Return the [x, y] coordinate for the center point of the cell that contains the specified text.  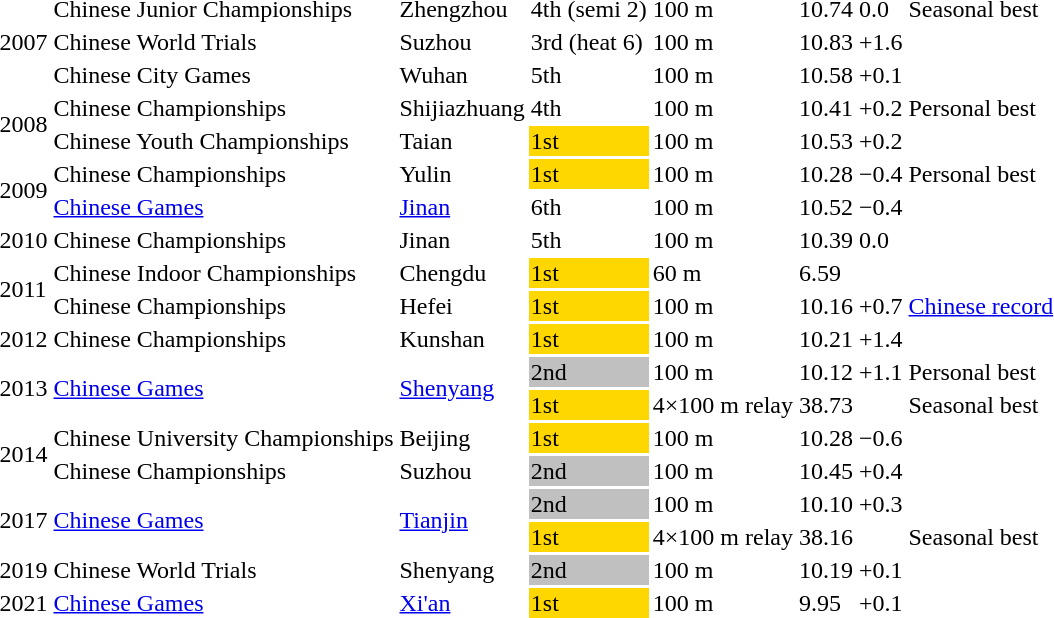
Beijing [462, 438]
Chinese Youth Championships [224, 141]
10.52 [826, 207]
Shijiazhuang [462, 108]
10.19 [826, 570]
10.53 [826, 141]
Yulin [462, 174]
Chinese Indoor Championships [224, 273]
10.12 [826, 372]
Xi'an [462, 603]
10.41 [826, 108]
Kunshan [462, 339]
Chengdu [462, 273]
Wuhan [462, 75]
10.39 [826, 240]
60 m [722, 273]
10.83 [826, 42]
+1.1 [880, 372]
0.0 [880, 240]
10.10 [826, 504]
+0.7 [880, 306]
Tianjin [462, 520]
38.16 [826, 537]
6.59 [826, 273]
10.58 [826, 75]
Taian [462, 141]
+0.4 [880, 471]
6th [588, 207]
+1.4 [880, 339]
−0.6 [880, 438]
9.95 [826, 603]
38.73 [826, 405]
+1.6 [880, 42]
10.45 [826, 471]
10.21 [826, 339]
10.16 [826, 306]
Hefei [462, 306]
Chinese City Games [224, 75]
3rd (heat 6) [588, 42]
+0.3 [880, 504]
Chinese University Championships [224, 438]
4th [588, 108]
